Return [X, Y] of the center of cell containing provided text 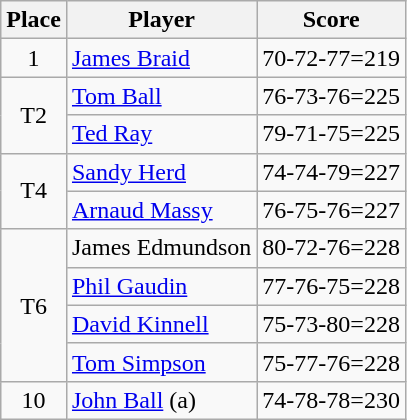
T4 [34, 191]
74-74-79=227 [332, 172]
Tom Simpson [161, 362]
T2 [34, 115]
76-75-76=227 [332, 210]
80-72-76=228 [332, 248]
77-76-75=228 [332, 286]
T6 [34, 305]
Ted Ray [161, 134]
Player [161, 20]
1 [34, 58]
Tom Ball [161, 96]
James Braid [161, 58]
75-77-76=228 [332, 362]
Place [34, 20]
Score [332, 20]
James Edmundson [161, 248]
76-73-76=225 [332, 96]
74-78-78=230 [332, 400]
79-71-75=225 [332, 134]
10 [34, 400]
Sandy Herd [161, 172]
Phil Gaudin [161, 286]
75-73-80=228 [332, 324]
Arnaud Massy [161, 210]
David Kinnell [161, 324]
John Ball (a) [161, 400]
70-72-77=219 [332, 58]
